Determine the [x, y] coordinate at the center of the cell enclosing the given text.  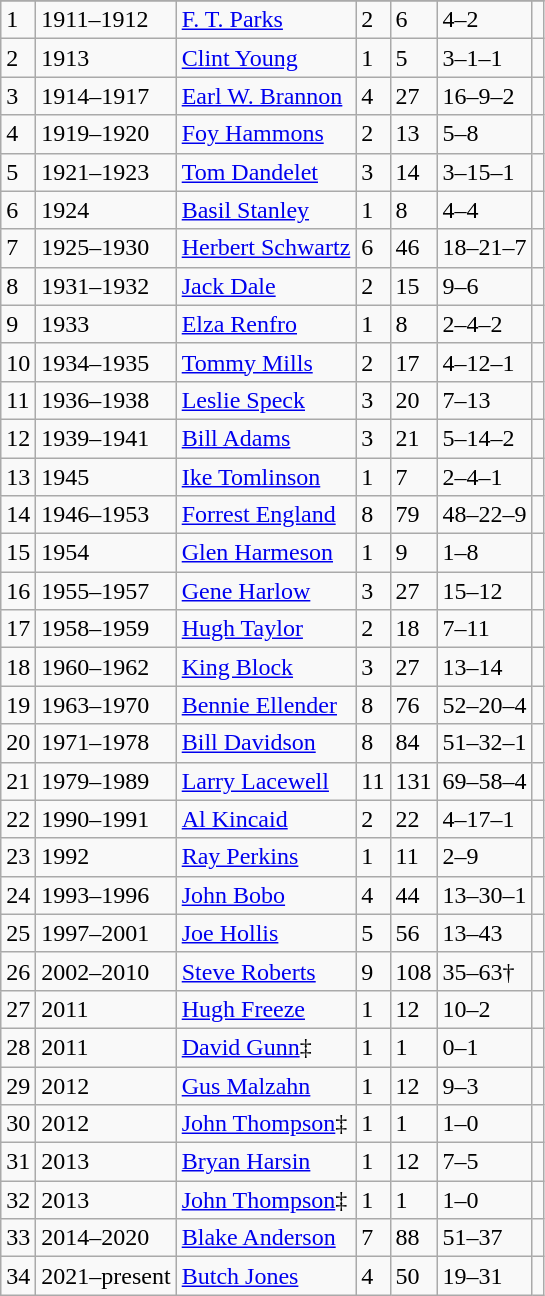
1924 [106, 210]
69–58–4 [484, 781]
4–2 [484, 20]
32 [18, 1200]
13–30–1 [484, 895]
1919–1920 [106, 134]
1925–1930 [106, 248]
1997–2001 [106, 933]
31 [18, 1162]
1992 [106, 857]
Tommy Mills [266, 362]
30 [18, 1124]
1931–1932 [106, 286]
88 [414, 1238]
23 [18, 857]
33 [18, 1238]
1979–1989 [106, 781]
1954 [106, 553]
Clint Young [266, 58]
2–4–1 [484, 477]
3–15–1 [484, 172]
29 [18, 1085]
Jack Dale [266, 286]
Earl W. Brannon [266, 96]
Steve Roberts [266, 971]
18–21–7 [484, 248]
56 [414, 933]
1921–1923 [106, 172]
4–12–1 [484, 362]
1934–1935 [106, 362]
52–20–4 [484, 705]
5–14–2 [484, 438]
David Gunn‡ [266, 1047]
1913 [106, 58]
44 [414, 895]
1963–1970 [106, 705]
76 [414, 705]
79 [414, 515]
Ike Tomlinson [266, 477]
Al Kincaid [266, 819]
Hugh Freeze [266, 1009]
1946–1953 [106, 515]
Blake Anderson [266, 1238]
26 [18, 971]
Basil Stanley [266, 210]
Joe Hollis [266, 933]
16–9–2 [484, 96]
Elza Renfro [266, 324]
1960–1962 [106, 667]
Glen Harmeson [266, 553]
1990–1991 [106, 819]
131 [414, 781]
24 [18, 895]
4–17–1 [484, 819]
13–43 [484, 933]
2–9 [484, 857]
1945 [106, 477]
Forrest England [266, 515]
9–6 [484, 286]
2002–2010 [106, 971]
Larry Lacewell [266, 781]
15–12 [484, 591]
Bennie Ellender [266, 705]
1993–1996 [106, 895]
51–32–1 [484, 743]
Butch Jones [266, 1276]
10 [18, 362]
25 [18, 933]
84 [414, 743]
1–8 [484, 553]
48–22–9 [484, 515]
16 [18, 591]
0–1 [484, 1047]
John Bobo [266, 895]
35–63† [484, 971]
Hugh Taylor [266, 629]
Herbert Schwartz [266, 248]
19–31 [484, 1276]
7–13 [484, 400]
1933 [106, 324]
19 [18, 705]
1911–1912 [106, 20]
1939–1941 [106, 438]
Bill Davidson [266, 743]
5–8 [484, 134]
Ray Perkins [266, 857]
9–3 [484, 1085]
2021–present [106, 1276]
51–37 [484, 1238]
46 [414, 248]
50 [414, 1276]
1936–1938 [106, 400]
1971–1978 [106, 743]
28 [18, 1047]
Gene Harlow [266, 591]
10–2 [484, 1009]
Bill Adams [266, 438]
3–1–1 [484, 58]
F. T. Parks [266, 20]
1914–1917 [106, 96]
Foy Hammons [266, 134]
13–14 [484, 667]
Gus Malzahn [266, 1085]
4–4 [484, 210]
2–4–2 [484, 324]
Leslie Speck [266, 400]
34 [18, 1276]
108 [414, 971]
King Block [266, 667]
7–5 [484, 1162]
2014–2020 [106, 1238]
Bryan Harsin [266, 1162]
7–11 [484, 629]
Tom Dandelet [266, 172]
1958–1959 [106, 629]
1955–1957 [106, 591]
